Return the (X, Y) coordinate for the center point of the cell that contains the specified text.  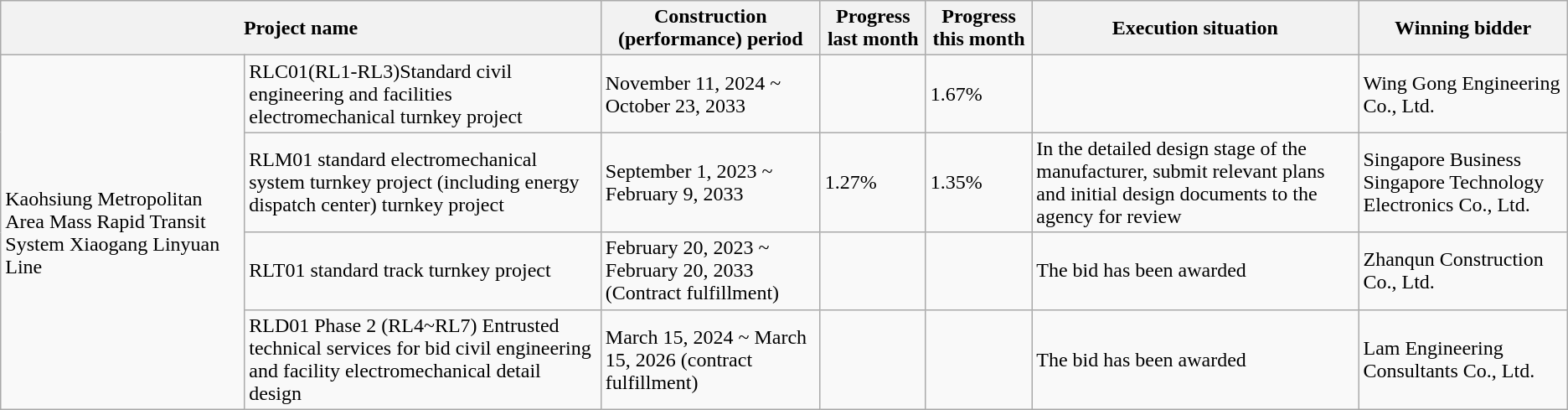
Zhanqun Construction Co., Ltd. (1462, 271)
RLM01 standard electromechanical system turnkey project (including energy dispatch center) turnkey project (423, 183)
Progress this month (978, 29)
Progress last month (873, 29)
November 11, 2024 ~ October 23, 2033 (710, 94)
RLT01 standard track turnkey project (423, 271)
Kaohsiung Metropolitan Area Mass Rapid Transit System Xiaogang Linyuan Line (122, 232)
Execution situation (1195, 29)
Singapore Business Singapore Technology Electronics Co., Ltd. (1462, 183)
In the detailed design stage of the manufacturer, submit relevant plans and initial design documents to the agency for review (1195, 183)
Winning bidder (1462, 29)
September 1, 2023 ~ February 9, 2033 (710, 183)
Project name (302, 29)
1.67% (978, 94)
February 20, 2023 ~ February 20, 2033 (Contract fulfillment) (710, 271)
Lam Engineering Consultants Co., Ltd. (1462, 359)
Wing Gong Engineering Co., Ltd. (1462, 94)
Construction (performance) period (710, 29)
1.35% (978, 183)
RLD01 Phase 2 (RL4~RL7) Entrusted technical services for bid civil engineering and facility electromechanical detail design (423, 359)
RLC01(RL1-RL3)Standard civil engineering and facilities electromechanical turnkey project (423, 94)
1.27% (873, 183)
March 15, 2024 ~ March 15, 2026 (contract fulfillment) (710, 359)
